Determine the (x, y) coordinate at the center of the cell enclosing the given text.  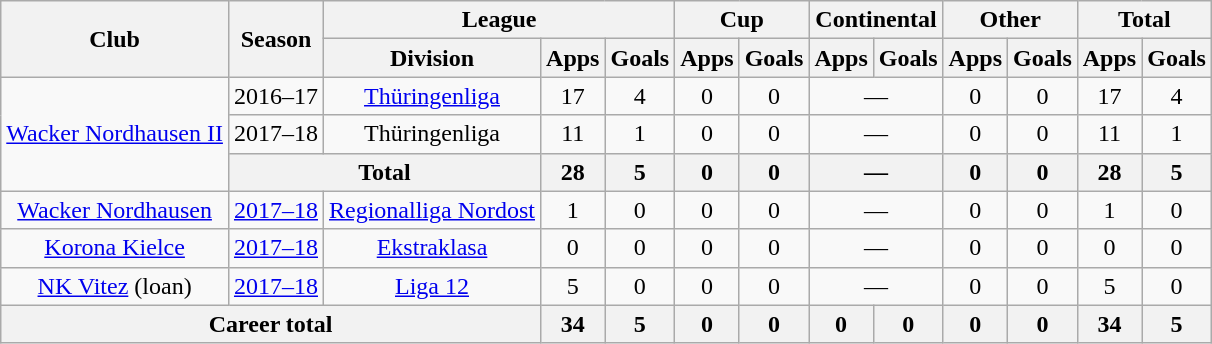
Korona Kielce (115, 248)
Ekstraklasa (432, 248)
Club (115, 39)
NK Vitez (loan) (115, 286)
Division (432, 58)
Regionalliga Nordost (432, 210)
Continental (876, 20)
Season (276, 39)
League (500, 20)
Wacker Nordhausen (115, 210)
2016–17 (276, 96)
Cup (742, 20)
Career total (271, 324)
Other (1010, 20)
Liga 12 (432, 286)
Wacker Nordhausen II (115, 134)
